Return the (x, y) coordinate for the center point of the cell that contains the specified text.  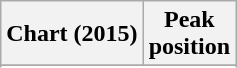
Chart (2015) (72, 34)
Peakposition (189, 34)
